From the cell containing the given text, extract its center point as (X, Y) coordinate. 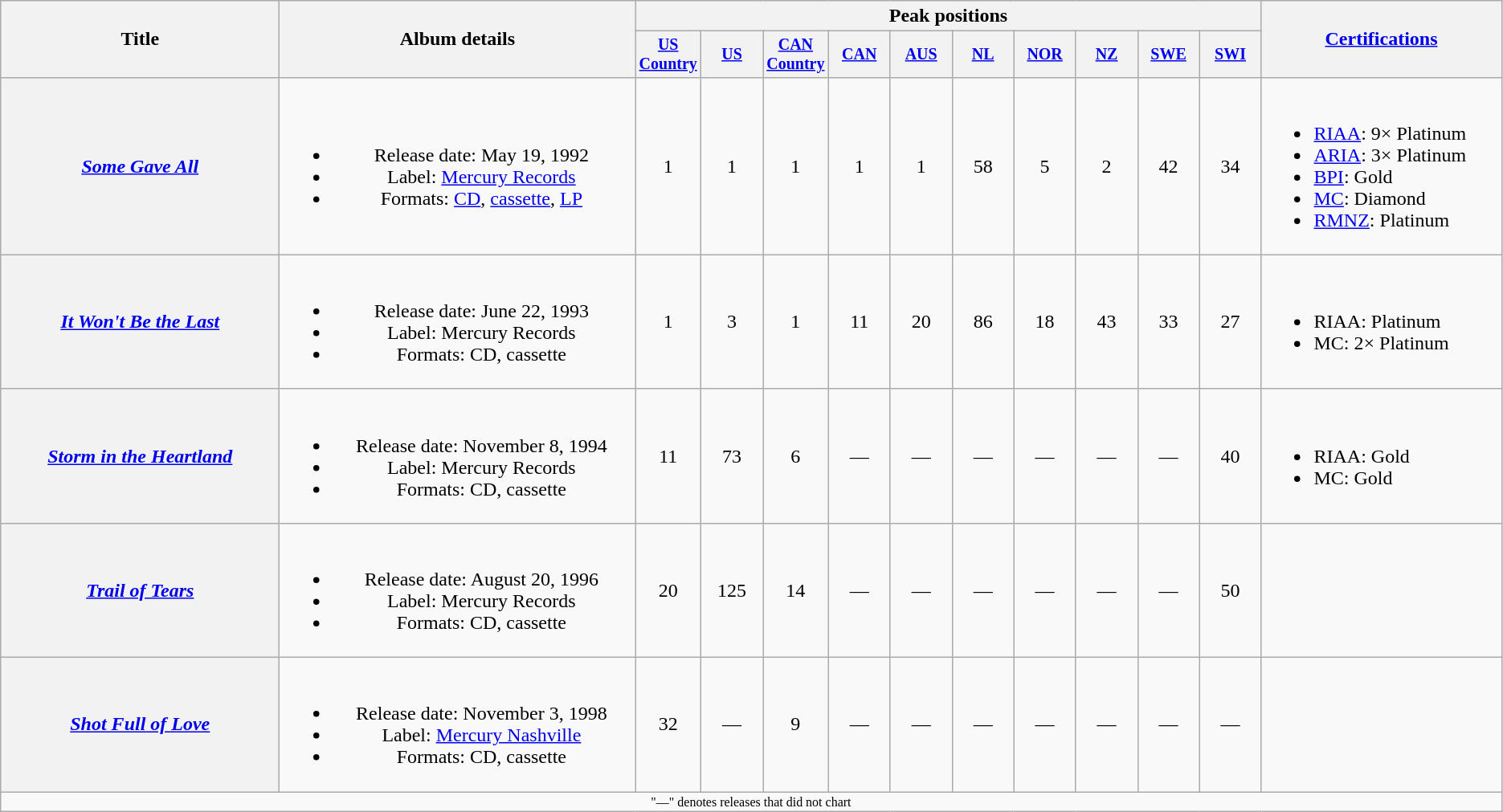
AUS (921, 55)
50 (1231, 590)
It Won't Be the Last (140, 321)
33 (1168, 321)
Trail of Tears (140, 590)
US Country (668, 55)
CAN (860, 55)
18 (1044, 321)
27 (1231, 321)
RIAA: PlatinumMC: 2× Platinum (1382, 321)
Title (140, 39)
2 (1107, 165)
Release date: June 22, 1993Label: Mercury RecordsFormats: CD, cassette (458, 321)
14 (796, 590)
Certifications (1382, 39)
Peak positions (948, 16)
NZ (1107, 55)
RIAA: 9× PlatinumARIA: 3× PlatinumBPI: GoldMC: DiamondRMNZ: Platinum (1382, 165)
58 (983, 165)
RIAA: GoldMC: Gold (1382, 456)
SWE (1168, 55)
73 (733, 456)
Release date: August 20, 1996Label: Mercury RecordsFormats: CD, cassette (458, 590)
32 (668, 724)
9 (796, 724)
42 (1168, 165)
3 (733, 321)
Album details (458, 39)
US (733, 55)
43 (1107, 321)
CAN Country (796, 55)
Storm in the Heartland (140, 456)
5 (1044, 165)
Shot Full of Love (140, 724)
Release date: May 19, 1992Label: Mercury RecordsFormats: CD, cassette, LP (458, 165)
34 (1231, 165)
SWI (1231, 55)
NOR (1044, 55)
40 (1231, 456)
NL (983, 55)
Release date: November 8, 1994Label: Mercury RecordsFormats: CD, cassette (458, 456)
Release date: November 3, 1998Label: Mercury NashvilleFormats: CD, cassette (458, 724)
125 (733, 590)
6 (796, 456)
Some Gave All (140, 165)
"—" denotes releases that did not chart (751, 802)
86 (983, 321)
